Pinpoint the cell where the given text exists, returning its (x, y) midpoint coordinate. 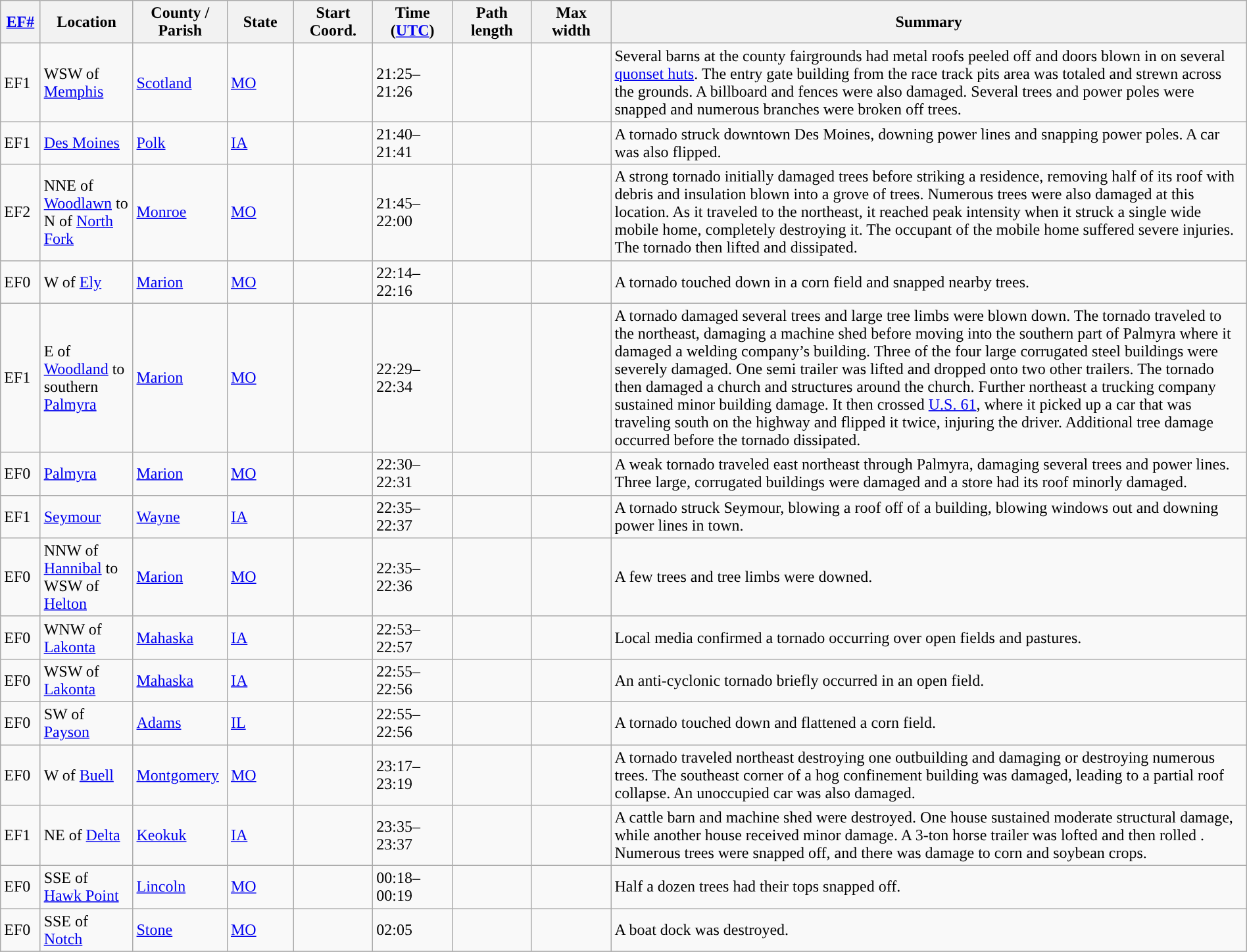
County / Parish (180, 22)
Seymour (87, 517)
Keokuk (180, 836)
Wayne (180, 517)
22:14–22:16 (413, 281)
A tornado touched down and flattened a corn field. (929, 723)
22:35–22:37 (413, 517)
Polk (180, 143)
22:35–22:36 (413, 577)
A boat dock was destroyed. (929, 930)
22:53–22:57 (413, 638)
Local media confirmed a tornado occurring over open fields and pastures. (929, 638)
WNW of Lakonta (87, 638)
SSE of Notch (87, 930)
EF# (20, 22)
Monroe (180, 212)
Path length (492, 22)
Location (87, 22)
Adams (180, 723)
Time (UTC) (413, 22)
Max width (571, 22)
Des Moines (87, 143)
22:29–22:34 (413, 377)
22:30–22:31 (413, 473)
W of Ely (87, 281)
Stone (180, 930)
21:25–21:26 (413, 83)
23:35–23:37 (413, 836)
W of Buell (87, 774)
A tornado touched down in a corn field and snapped nearby trees. (929, 281)
21:40–21:41 (413, 143)
Scotland (180, 83)
Lincoln (180, 888)
SW of Payson (87, 723)
NNE of Woodlawn to N of North Fork (87, 212)
Montgomery (180, 774)
Half a dozen trees had their tops snapped off. (929, 888)
00:18–00:19 (413, 888)
NNW of Hannibal to WSW of Helton (87, 577)
WSW of Lakonta (87, 680)
02:05 (413, 930)
A few trees and tree limbs were downed. (929, 577)
EF2 (20, 212)
Summary (929, 22)
23:17–23:19 (413, 774)
A tornado struck Seymour, blowing a roof off of a building, blowing windows out and downing power lines in town. (929, 517)
E of Woodland to southern Palmyra (87, 377)
State (260, 22)
A tornado struck downtown Des Moines, downing power lines and snapping power poles. A car was also flipped. (929, 143)
SSE of Hawk Point (87, 888)
An anti-cyclonic tornado briefly occurred in an open field. (929, 680)
NE of Delta (87, 836)
21:45–22:00 (413, 212)
IL (260, 723)
WSW of Memphis (87, 83)
Palmyra (87, 473)
Start Coord. (333, 22)
